Find where the given text appears and provide that cell's center as (x, y) coordinate. 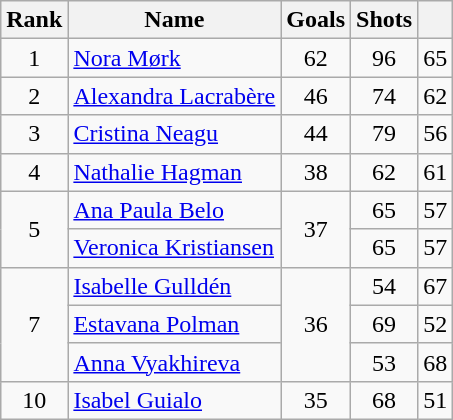
69 (384, 324)
Estavana Polman (174, 324)
Shots (384, 20)
Alexandra Lacrabère (174, 96)
74 (384, 96)
36 (316, 324)
46 (316, 96)
35 (316, 400)
Isabelle Gulldén (174, 286)
37 (316, 229)
Cristina Neagu (174, 134)
38 (316, 172)
2 (34, 96)
52 (436, 324)
Goals (316, 20)
10 (34, 400)
Rank (34, 20)
Veronica Kristiansen (174, 248)
96 (384, 58)
53 (384, 362)
7 (34, 324)
51 (436, 400)
Nora Mørk (174, 58)
5 (34, 229)
3 (34, 134)
79 (384, 134)
61 (436, 172)
56 (436, 134)
Ana Paula Belo (174, 210)
67 (436, 286)
Name (174, 20)
1 (34, 58)
Isabel Guialo (174, 400)
54 (384, 286)
Anna Vyakhireva (174, 362)
44 (316, 134)
4 (34, 172)
Nathalie Hagman (174, 172)
